Extract the (X, Y) coordinate from the center of the cell holding the provided text.  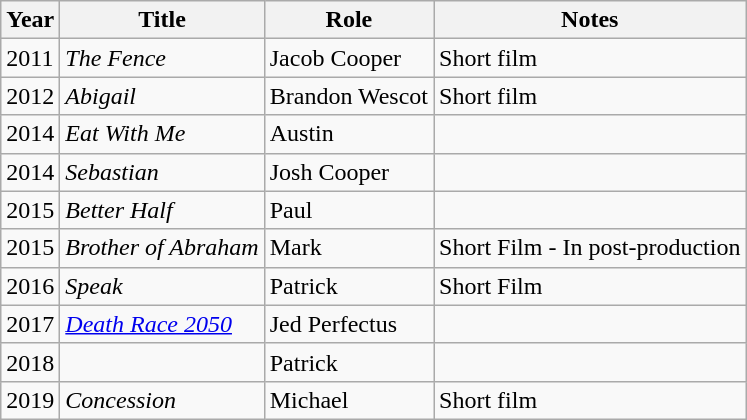
Death Race 2050 (162, 324)
Mark (348, 248)
Role (348, 20)
Speak (162, 286)
2017 (30, 324)
Brother of Abraham (162, 248)
Austin (348, 134)
Better Half (162, 210)
Jed Perfectus (348, 324)
Short Film (590, 286)
Year (30, 20)
Eat With Me (162, 134)
Michael (348, 400)
Title (162, 20)
Notes (590, 20)
The Fence (162, 58)
Paul (348, 210)
Sebastian (162, 172)
Jacob Cooper (348, 58)
Josh Cooper (348, 172)
2016 (30, 286)
Short Film - In post-production (590, 248)
2018 (30, 362)
2019 (30, 400)
Abigail (162, 96)
Brandon Wescot (348, 96)
Concession (162, 400)
2012 (30, 96)
2011 (30, 58)
